Scan for the cell matching the given text and deliver its [x, y] coordinate at center. 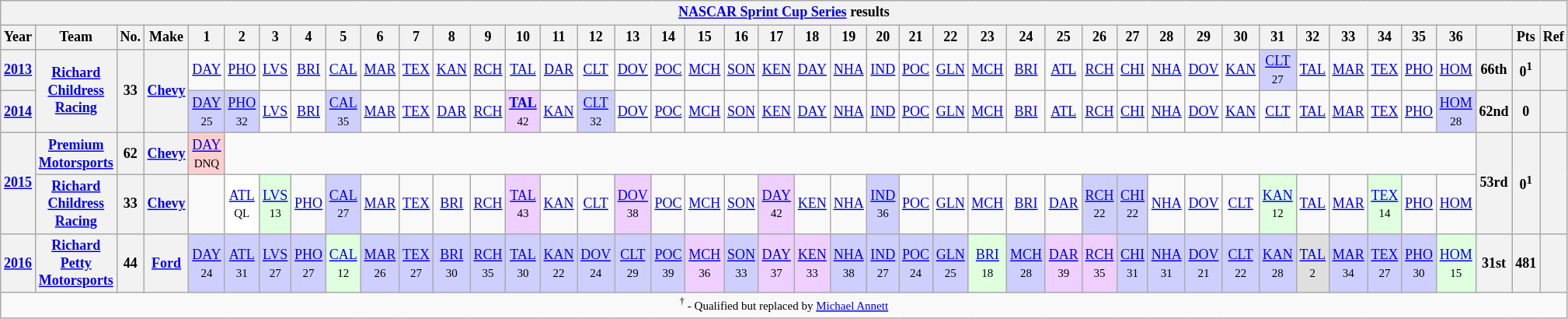
POC39 [668, 263]
34 [1385, 37]
66th [1493, 70]
2013 [19, 70]
0 [1526, 112]
31st [1493, 263]
DAY25 [207, 112]
Ford [166, 263]
KAN28 [1277, 263]
Richard Petty Motorsports [76, 263]
TAL42 [523, 112]
28 [1166, 37]
LVS27 [275, 263]
Team [76, 37]
1 [207, 37]
BRI18 [988, 263]
13 [632, 37]
2016 [19, 263]
25 [1063, 37]
ATLQL [242, 204]
KAN12 [1277, 204]
29 [1204, 37]
31 [1277, 37]
2015 [19, 183]
HOM15 [1456, 263]
IND27 [883, 263]
NASCAR Sprint Cup Series results [784, 12]
7 [416, 37]
LVS13 [275, 204]
CLT29 [632, 263]
18 [812, 37]
21 [916, 37]
481 [1526, 263]
Year [19, 37]
KEN33 [812, 263]
CAL27 [343, 204]
DAY42 [776, 204]
DAR39 [1063, 263]
DAY37 [776, 263]
CLT27 [1277, 70]
62nd [1493, 112]
MCH28 [1026, 263]
Pts [1526, 37]
35 [1419, 37]
TAL2 [1312, 263]
6 [380, 37]
CAL35 [343, 112]
CHI31 [1133, 263]
53rd [1493, 183]
CAL12 [343, 263]
30 [1241, 37]
No. [131, 37]
MAR26 [380, 263]
CLT22 [1241, 263]
KAN22 [559, 263]
DAYDNQ [207, 153]
SON33 [741, 263]
32 [1312, 37]
POC24 [916, 263]
27 [1133, 37]
IND36 [883, 204]
19 [848, 37]
10 [523, 37]
15 [705, 37]
TEX14 [1385, 204]
PHO32 [242, 112]
44 [131, 263]
Make [166, 37]
36 [1456, 37]
ATL31 [242, 263]
MAR34 [1348, 263]
20 [883, 37]
23 [988, 37]
12 [596, 37]
Ref [1554, 37]
HOM28 [1456, 112]
PHO30 [1419, 263]
TAL30 [523, 263]
BRI30 [451, 263]
NHA38 [848, 263]
22 [950, 37]
3 [275, 37]
14 [668, 37]
GLN25 [950, 263]
TAL43 [523, 204]
2 [242, 37]
DAY24 [207, 263]
8 [451, 37]
16 [741, 37]
NHA31 [1166, 263]
CAL [343, 70]
Premium Motorsports [76, 153]
DOV38 [632, 204]
† - Qualified but replaced by Michael Annett [784, 305]
MCH36 [705, 263]
26 [1099, 37]
DOV21 [1204, 263]
PHO27 [309, 263]
24 [1026, 37]
4 [309, 37]
11 [559, 37]
CHI22 [1133, 204]
9 [488, 37]
2014 [19, 112]
CLT32 [596, 112]
DOV24 [596, 263]
62 [131, 153]
RCH22 [1099, 204]
17 [776, 37]
5 [343, 37]
